Find where the given text appears and provide that cell's center as [x, y] coordinate. 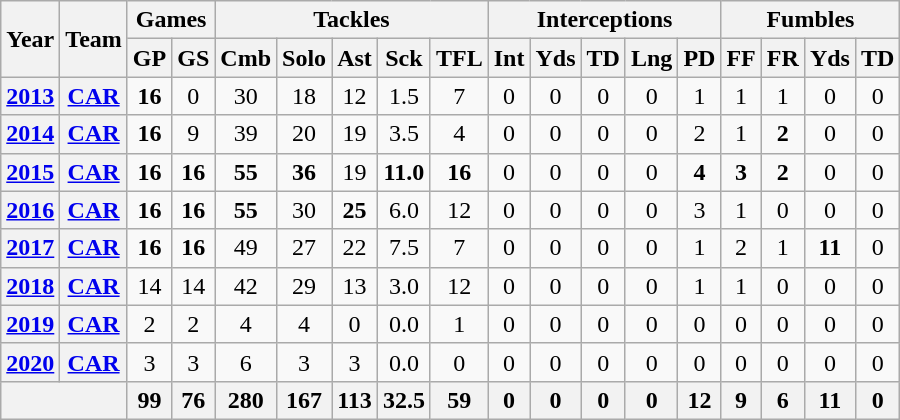
18 [304, 96]
Sck [404, 58]
2017 [30, 248]
Lng [651, 58]
Cmb [246, 58]
13 [355, 286]
2014 [30, 134]
11.0 [404, 172]
2013 [30, 96]
6.0 [404, 210]
Year [30, 39]
113 [355, 400]
2018 [30, 286]
2020 [30, 362]
39 [246, 134]
25 [355, 210]
Int [509, 58]
29 [304, 286]
36 [304, 172]
76 [194, 400]
Team [94, 39]
20 [304, 134]
TFL [459, 58]
2016 [30, 210]
Games [170, 20]
27 [304, 248]
FR [782, 58]
GS [194, 58]
59 [459, 400]
32.5 [404, 400]
Solo [304, 58]
FF [741, 58]
PD [700, 58]
3.0 [404, 286]
Ast [355, 58]
Interceptions [604, 20]
GP [149, 58]
Fumbles [810, 20]
3.5 [404, 134]
49 [246, 248]
99 [149, 400]
2019 [30, 324]
42 [246, 286]
Tackles [352, 20]
7.5 [404, 248]
167 [304, 400]
22 [355, 248]
1.5 [404, 96]
280 [246, 400]
2015 [30, 172]
